Identify which cell holds the provided text, then report its (x, y) central coordinate. 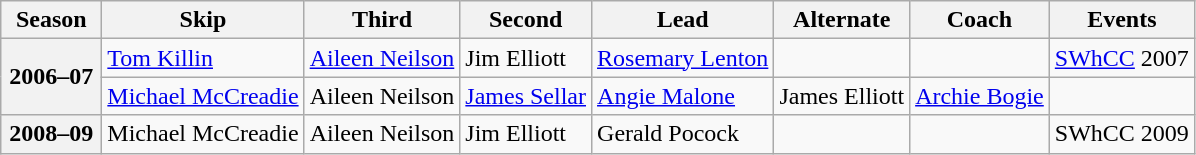
Coach (980, 20)
Gerald Pocock (683, 134)
Third (382, 20)
Tom Killin (203, 58)
Events (1122, 20)
James Sellar (526, 96)
SWhCC 2009 (1122, 134)
Rosemary Lenton (683, 58)
Alternate (842, 20)
Second (526, 20)
SWhCC 2007 (1122, 58)
2006–07 (52, 77)
Season (52, 20)
Archie Bogie (980, 96)
James Elliott (842, 96)
Lead (683, 20)
Skip (203, 20)
Angie Malone (683, 96)
2008–09 (52, 134)
